Extract the (X, Y) coordinate from the center of the cell holding the provided text.  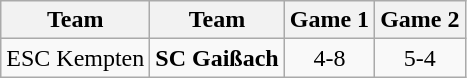
Game 1 (329, 20)
5-4 (420, 58)
SC Gaißach (217, 58)
ESC Kempten (76, 58)
4-8 (329, 58)
Game 2 (420, 20)
